Scan for the cell matching the given text and deliver its (X, Y) coordinate at center. 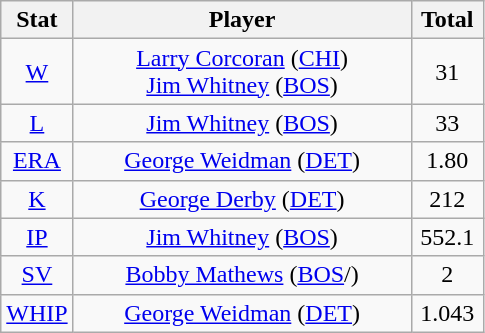
IP (37, 237)
WHIP (37, 313)
1.043 (447, 313)
Player (242, 20)
33 (447, 123)
Total (447, 20)
2 (447, 275)
212 (447, 199)
K (37, 199)
L (37, 123)
552.1 (447, 237)
W (37, 72)
ERA (37, 161)
SV (37, 275)
Stat (37, 20)
Larry Corcoran (CHI)Jim Whitney (BOS) (242, 72)
Bobby Mathews (BOS/) (242, 275)
31 (447, 72)
George Derby (DET) (242, 199)
1.80 (447, 161)
